From the cell containing the given text, extract its center point as [X, Y] coordinate. 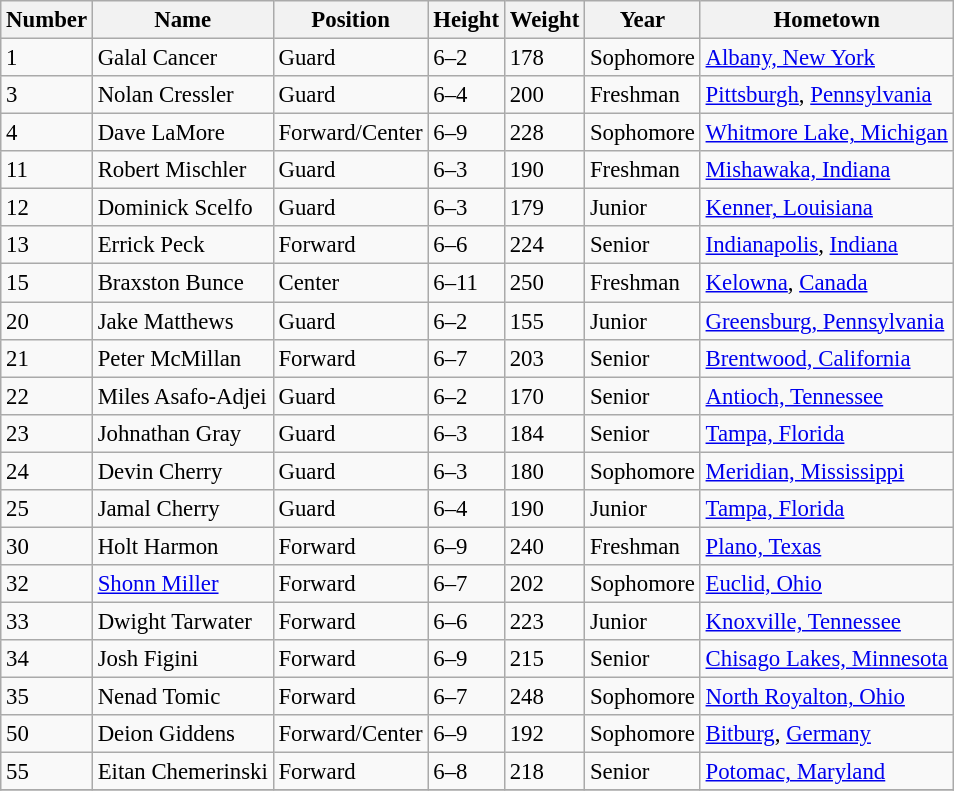
35 [47, 697]
Pittsburgh, Pennsylvania [826, 95]
Eitan Chemerinski [182, 772]
34 [47, 659]
25 [47, 509]
Number [47, 20]
Jamal Cherry [182, 509]
Galal Cancer [182, 58]
Deion Giddens [182, 734]
202 [544, 584]
24 [47, 471]
15 [47, 283]
Josh Figini [182, 659]
184 [544, 433]
Center [350, 283]
4 [47, 133]
Height [466, 20]
178 [544, 58]
Name [182, 20]
Dominick Scelfo [182, 208]
Albany, New York [826, 58]
6–8 [466, 772]
155 [544, 321]
Miles Asafo-Adjei [182, 396]
1 [47, 58]
Meridian, Mississippi [826, 471]
Dwight Tarwater [182, 621]
Shonn Miller [182, 584]
200 [544, 95]
Kelowna, Canada [826, 283]
Year [643, 20]
215 [544, 659]
Weight [544, 20]
Johnathan Gray [182, 433]
180 [544, 471]
248 [544, 697]
179 [544, 208]
22 [47, 396]
218 [544, 772]
11 [47, 170]
Peter McMillan [182, 358]
Chisago Lakes, Minnesota [826, 659]
12 [47, 208]
Antioch, Tennessee [826, 396]
Euclid, Ohio [826, 584]
Knoxville, Tennessee [826, 621]
Whitmore Lake, Michigan [826, 133]
55 [47, 772]
Brentwood, California [826, 358]
13 [47, 245]
21 [47, 358]
Plano, Texas [826, 546]
32 [47, 584]
240 [544, 546]
Braxston Bunce [182, 283]
223 [544, 621]
192 [544, 734]
228 [544, 133]
Indianapolis, Indiana [826, 245]
3 [47, 95]
Dave LaMore [182, 133]
20 [47, 321]
Kenner, Louisiana [826, 208]
170 [544, 396]
Nenad Tomic [182, 697]
Errick Peck [182, 245]
30 [47, 546]
Mishawaka, Indiana [826, 170]
203 [544, 358]
Robert Mischler [182, 170]
Potomac, Maryland [826, 772]
Jake Matthews [182, 321]
Holt Harmon [182, 546]
50 [47, 734]
North Royalton, Ohio [826, 697]
23 [47, 433]
Hometown [826, 20]
Greensburg, Pennsylvania [826, 321]
Bitburg, Germany [826, 734]
Nolan Cressler [182, 95]
224 [544, 245]
6–11 [466, 283]
Position [350, 20]
33 [47, 621]
Devin Cherry [182, 471]
250 [544, 283]
